Capture the cell that displays the provided text and extract its [x, y] central coordinate. 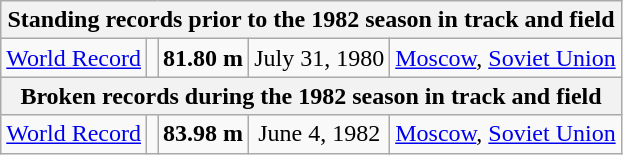
June 4, 1982 [320, 134]
83.98 m [204, 134]
Broken records during the 1982 season in track and field [311, 96]
81.80 m [204, 58]
Standing records prior to the 1982 season in track and field [311, 20]
July 31, 1980 [320, 58]
